From the cell containing the given text, extract its center point as [X, Y] coordinate. 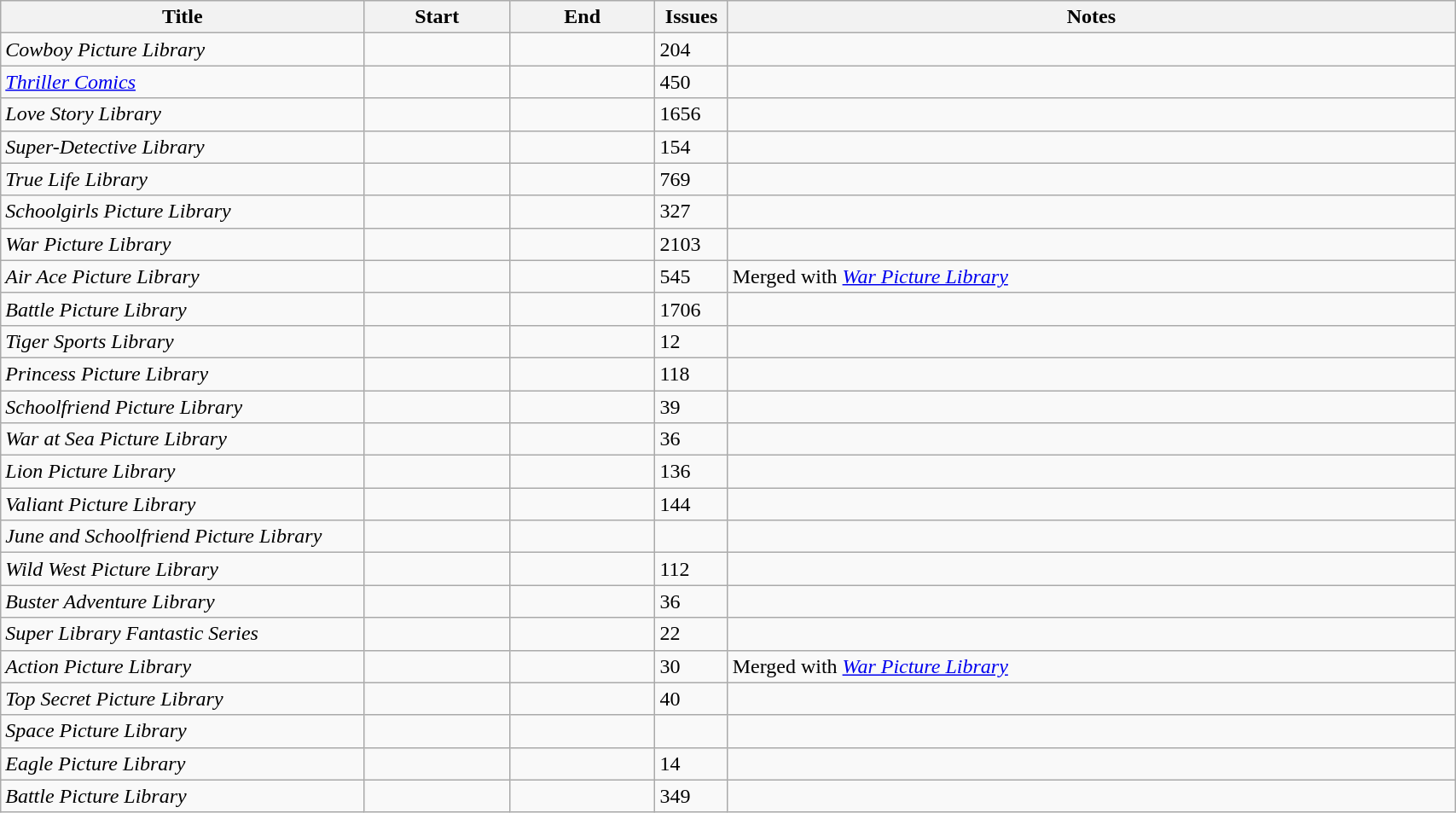
True Life Library [183, 179]
30 [691, 666]
Tiger Sports Library [183, 341]
1656 [691, 114]
Notes [1091, 17]
Space Picture Library [183, 731]
136 [691, 472]
40 [691, 699]
Schoolfriend Picture Library [183, 407]
112 [691, 569]
Schoolgirls Picture Library [183, 212]
545 [691, 276]
144 [691, 504]
Cowboy Picture Library [183, 49]
Start [437, 17]
Top Secret Picture Library [183, 699]
154 [691, 147]
Title [183, 17]
327 [691, 212]
39 [691, 407]
14 [691, 764]
769 [691, 179]
Valiant Picture Library [183, 504]
Air Ace Picture Library [183, 276]
450 [691, 82]
Super Library Fantastic Series [183, 634]
22 [691, 634]
War Picture Library [183, 244]
Super-Detective Library [183, 147]
Action Picture Library [183, 666]
Princess Picture Library [183, 374]
End [582, 17]
118 [691, 374]
1706 [691, 309]
June and Schoolfriend Picture Library [183, 537]
Lion Picture Library [183, 472]
12 [691, 341]
War at Sea Picture Library [183, 439]
Eagle Picture Library [183, 764]
204 [691, 49]
349 [691, 796]
2103 [691, 244]
Wild West Picture Library [183, 569]
Thriller Comics [183, 82]
Buster Adventure Library [183, 601]
Issues [691, 17]
Love Story Library [183, 114]
